Extract the [x, y] coordinate from the center of the cell holding the provided text.  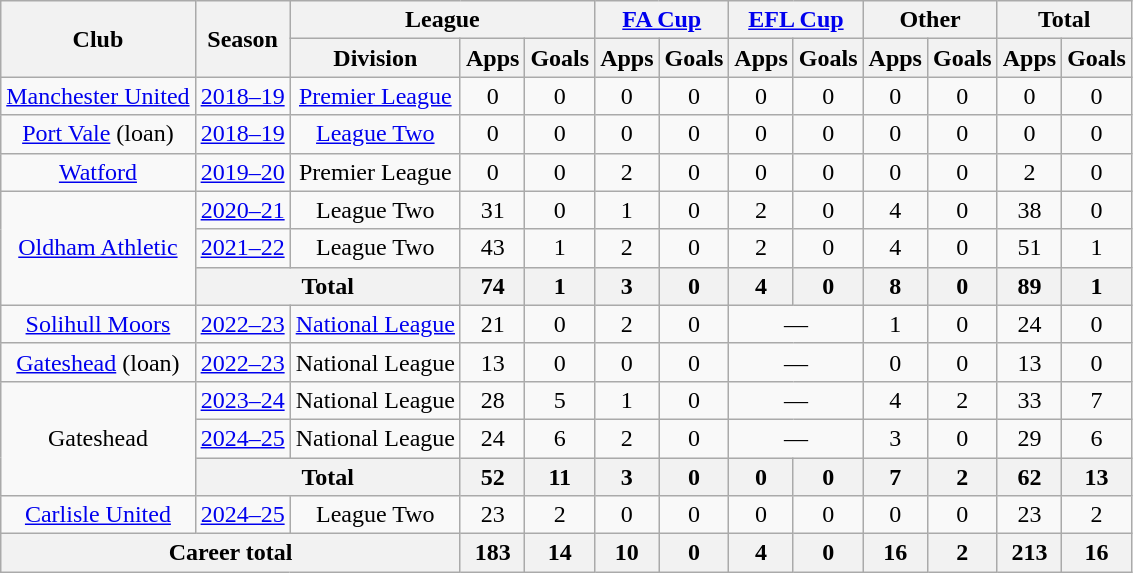
29 [1029, 438]
183 [492, 553]
Carlisle United [98, 515]
Other [930, 20]
2020–21 [242, 210]
11 [560, 477]
Career total [231, 553]
5 [560, 400]
51 [1029, 248]
2019–20 [242, 172]
League [442, 20]
Gateshead (loan) [98, 362]
Season [242, 39]
21 [492, 324]
2021–22 [242, 248]
8 [895, 286]
14 [560, 553]
62 [1029, 477]
33 [1029, 400]
31 [492, 210]
213 [1029, 553]
89 [1029, 286]
74 [492, 286]
43 [492, 248]
Port Vale (loan) [98, 134]
Watford [98, 172]
Club [98, 39]
Gateshead [98, 438]
38 [1029, 210]
FA Cup [662, 20]
10 [627, 553]
52 [492, 477]
Manchester United [98, 96]
EFL Cup [796, 20]
28 [492, 400]
Oldham Athletic [98, 248]
2023–24 [242, 400]
Division [375, 58]
Solihull Moors [98, 324]
